Provide the (x, y) coordinate of the cell's center where the given text is located.  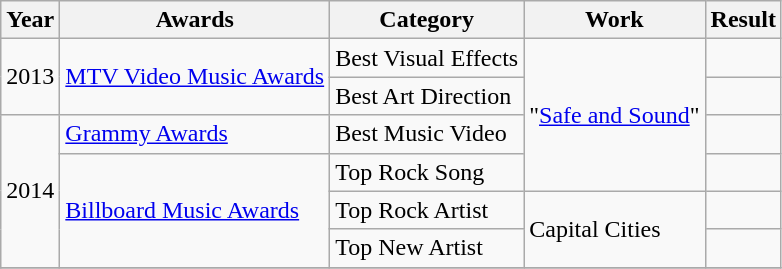
MTV Video Music Awards (195, 77)
2013 (30, 77)
Capital Cities (614, 229)
Top New Artist (427, 248)
Best Visual Effects (427, 58)
Billboard Music Awards (195, 210)
"Safe and Sound" (614, 115)
Top Rock Song (427, 172)
Awards (195, 20)
Best Art Direction (427, 96)
Best Music Video (427, 134)
Grammy Awards (195, 134)
Year (30, 20)
2014 (30, 191)
Work (614, 20)
Top Rock Artist (427, 210)
Category (427, 20)
Result (743, 20)
